Pinpoint the cell where the given text exists, returning its (x, y) midpoint coordinate. 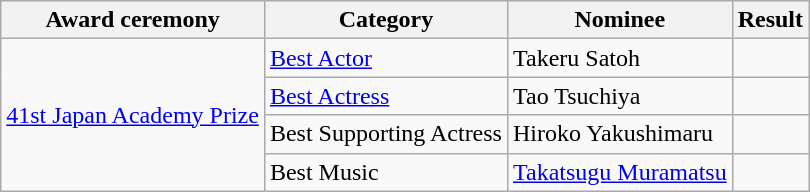
Tao Tsuchiya (620, 96)
Nominee (620, 20)
Best Actor (386, 58)
Award ceremony (133, 20)
Category (386, 20)
Takeru Satoh (620, 58)
Result (770, 20)
41st Japan Academy Prize (133, 115)
Takatsugu Muramatsu (620, 172)
Best Actress (386, 96)
Best Music (386, 172)
Hiroko Yakushimaru (620, 134)
Best Supporting Actress (386, 134)
